Find where the given text appears and provide that cell's center as (x, y) coordinate. 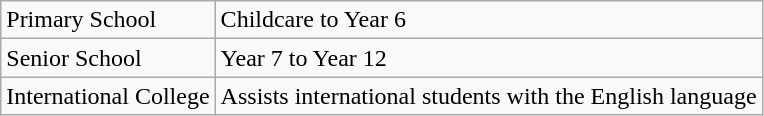
Childcare to Year 6 (488, 20)
Year 7 to Year 12 (488, 58)
International College (108, 96)
Assists international students with the English language (488, 96)
Senior School (108, 58)
Primary School (108, 20)
